From the cell containing the given text, extract its center point as (x, y) coordinate. 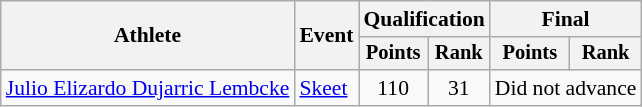
Athlete (148, 36)
Julio Elizardo Dujarric Lembcke (148, 88)
110 (392, 88)
Qualification (424, 19)
Event (326, 36)
31 (459, 88)
Final (566, 19)
Skeet (326, 88)
Did not advance (566, 88)
